Find where the given text appears and provide that cell's center as [x, y] coordinate. 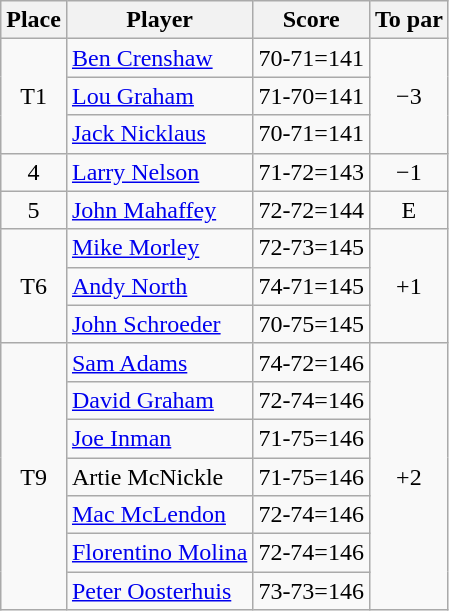
Mac McLendon [159, 515]
Lou Graham [159, 96]
72-72=144 [312, 210]
−1 [408, 172]
T6 [34, 286]
Larry Nelson [159, 172]
71-72=143 [312, 172]
Mike Morley [159, 248]
−3 [408, 96]
Place [34, 20]
71-70=141 [312, 96]
T9 [34, 476]
T1 [34, 96]
70-75=145 [312, 324]
E [408, 210]
Joe Inman [159, 438]
David Graham [159, 400]
Score [312, 20]
Artie McNickle [159, 477]
+1 [408, 286]
Sam Adams [159, 362]
74-71=145 [312, 286]
Jack Nicklaus [159, 134]
Florentino Molina [159, 553]
Ben Crenshaw [159, 58]
72-73=145 [312, 248]
John Mahaffey [159, 210]
Peter Oosterhuis [159, 591]
To par [408, 20]
+2 [408, 476]
4 [34, 172]
John Schroeder [159, 324]
Player [159, 20]
5 [34, 210]
73-73=146 [312, 591]
74-72=146 [312, 362]
Andy North [159, 286]
